Extract the (x, y) coordinate from the center of the cell holding the provided text.  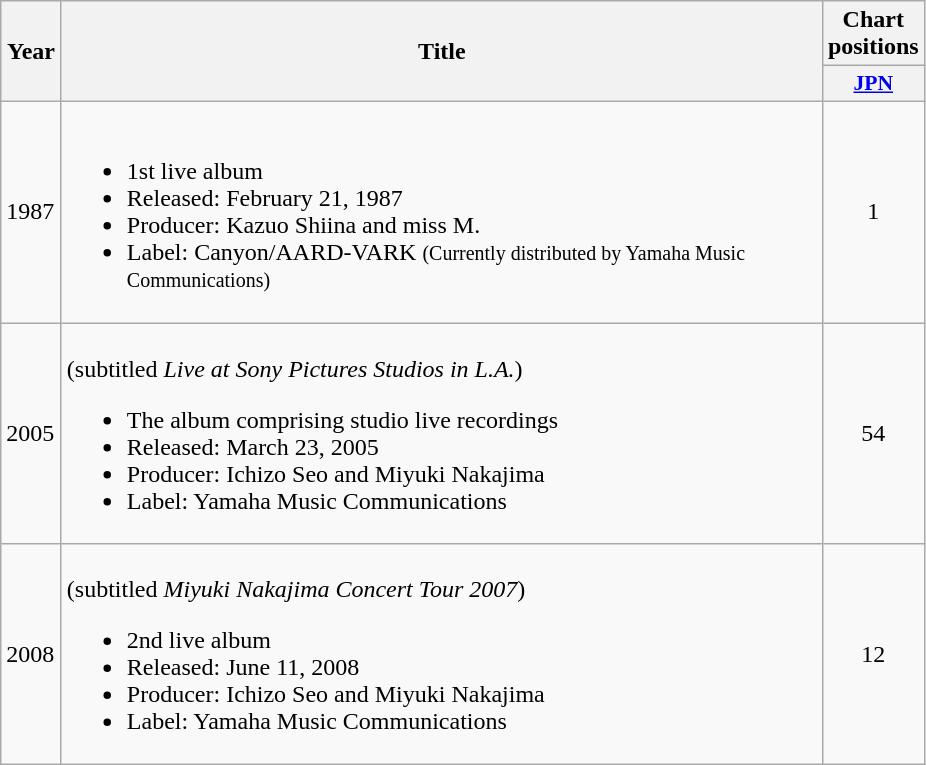
2005 (32, 432)
Title (442, 52)
54 (873, 432)
JPN (873, 84)
1 (873, 212)
Year (32, 52)
12 (873, 654)
2008 (32, 654)
Chartpositions (873, 34)
1987 (32, 212)
